Extract the (X, Y) coordinate from the center of the cell holding the provided text.  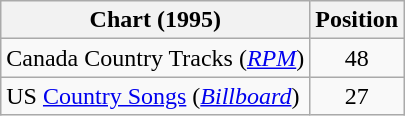
Position (357, 20)
US Country Songs (Billboard) (156, 96)
Chart (1995) (156, 20)
48 (357, 58)
Canada Country Tracks (RPM) (156, 58)
27 (357, 96)
